From the cell containing the given text, extract its center point as [x, y] coordinate. 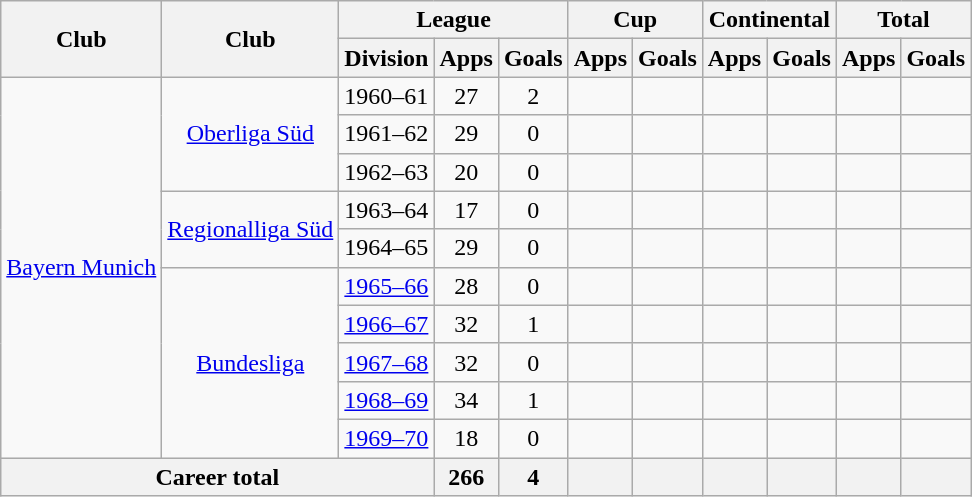
League [454, 20]
1969–70 [386, 438]
1966–67 [386, 324]
Regionalliga Süd [250, 229]
266 [466, 477]
Cup [635, 20]
Oberliga Süd [250, 134]
27 [466, 96]
17 [466, 210]
1960–61 [386, 96]
1963–64 [386, 210]
1968–69 [386, 400]
Bayern Munich [82, 268]
Division [386, 58]
1964–65 [386, 248]
1962–63 [386, 172]
1961–62 [386, 134]
28 [466, 286]
4 [533, 477]
1967–68 [386, 362]
20 [466, 172]
2 [533, 96]
34 [466, 400]
Career total [218, 477]
18 [466, 438]
1965–66 [386, 286]
Total [903, 20]
Bundesliga [250, 362]
Continental [769, 20]
